Find where the given text appears and provide that cell's center as [x, y] coordinate. 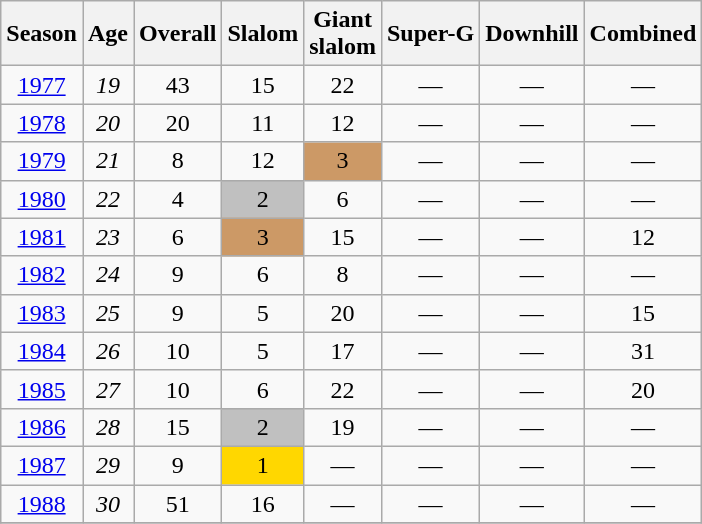
27 [108, 389]
21 [108, 161]
Season [42, 34]
1983 [42, 313]
1978 [42, 123]
4 [178, 199]
Slalom [263, 34]
25 [108, 313]
1987 [42, 465]
Downhill [532, 34]
1979 [42, 161]
17 [343, 351]
16 [263, 503]
Giantslalom [343, 34]
Super-G [430, 34]
30 [108, 503]
31 [643, 351]
23 [108, 237]
Combined [643, 34]
29 [108, 465]
1985 [42, 389]
24 [108, 275]
1980 [42, 199]
Overall [178, 34]
51 [178, 503]
1982 [42, 275]
28 [108, 427]
1981 [42, 237]
43 [178, 85]
26 [108, 351]
Age [108, 34]
1986 [42, 427]
1 [263, 465]
11 [263, 123]
1988 [42, 503]
1977 [42, 85]
1984 [42, 351]
